Identify which cell holds the provided text, then report its [x, y] central coordinate. 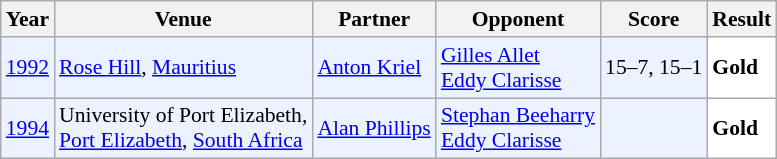
15–7, 15–1 [654, 68]
Result [742, 19]
Score [654, 19]
Year [28, 19]
1992 [28, 68]
Anton Kriel [374, 68]
Opponent [518, 19]
Venue [183, 19]
1994 [28, 128]
University of Port Elizabeth,Port Elizabeth, South Africa [183, 128]
Gilles Allet Eddy Clarisse [518, 68]
Stephan Beeharry Eddy Clarisse [518, 128]
Rose Hill, Mauritius [183, 68]
Partner [374, 19]
Alan Phillips [374, 128]
